Detect which cell encompasses the target text, then output its [X, Y] center coordinate. 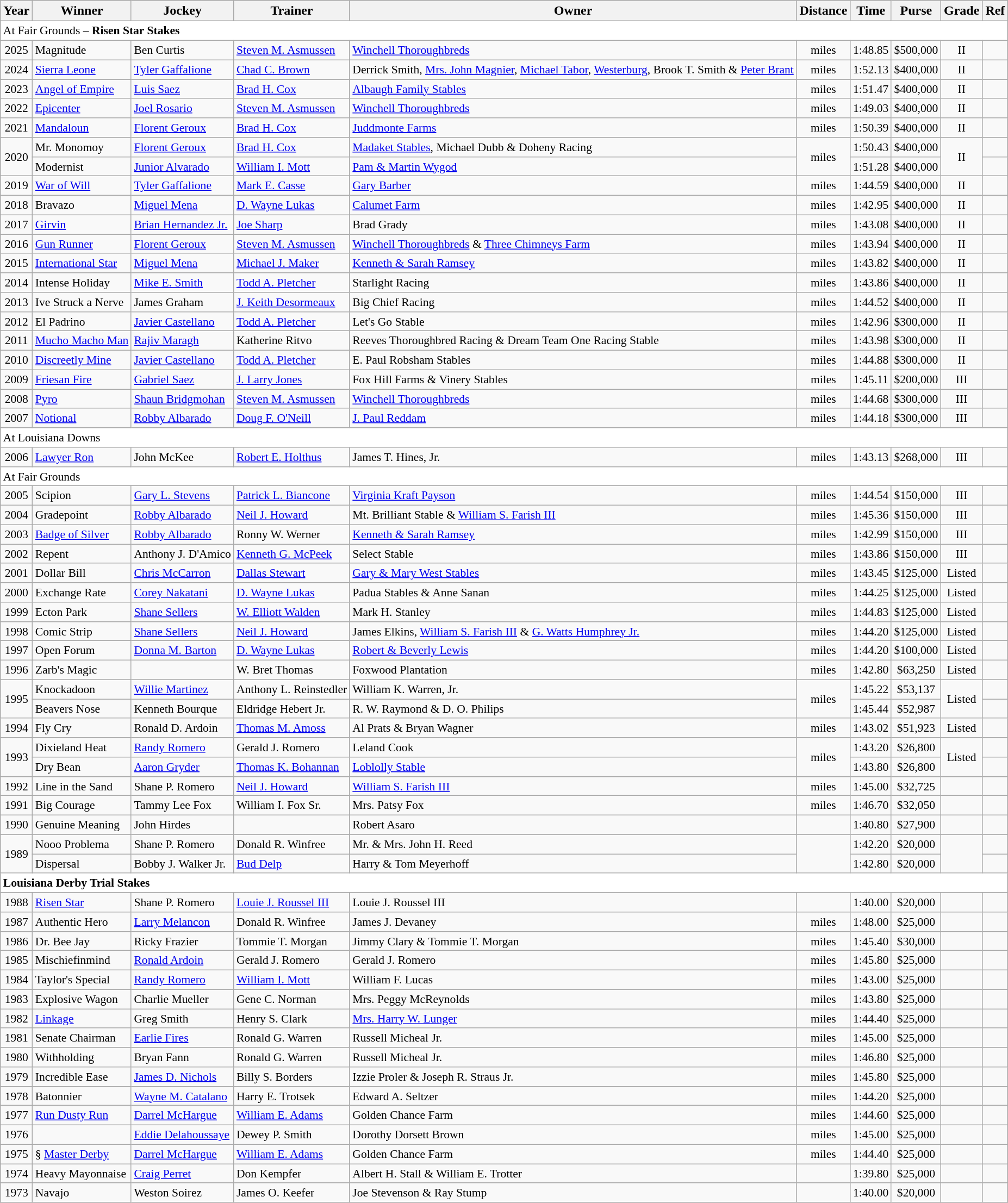
Corey Nakatani [183, 593]
1:48.00 [871, 922]
1999 [16, 612]
1:50.43 [871, 147]
Weston Soirez [183, 1193]
Linkage [82, 1019]
Distance [823, 11]
1:52.13 [871, 70]
Rajiv Maragh [183, 341]
1:44.25 [871, 593]
James J. Devaney [573, 922]
1:44.60 [871, 1115]
Dry Bean [82, 767]
Pyro [82, 399]
Ricky Frazier [183, 941]
1:51.47 [871, 89]
$32,725 [916, 786]
Bobby J. Walker Jr. [183, 864]
§ Master Derby [82, 1154]
1:44.68 [871, 399]
1:42.96 [871, 321]
Modernist [82, 166]
2025 [16, 50]
James Graham [183, 302]
Explosive Wagon [82, 999]
Gun Runner [82, 244]
Discreetly Mine [82, 360]
Mr. Monomoy [82, 147]
International Star [82, 263]
Junior Alvarado [183, 166]
Robert E. Holthus [291, 457]
2012 [16, 321]
Juddmonte Farms [573, 128]
1:44.18 [871, 418]
1:42.99 [871, 534]
1:42.95 [871, 205]
$100,000 [916, 651]
Ronny W. Werner [291, 534]
Nooo Problema [82, 844]
2020 [16, 157]
1995 [16, 699]
Albaugh Family Stables [573, 89]
Harry E. Trotsek [291, 1096]
1976 [16, 1135]
$53,137 [916, 689]
2004 [16, 515]
2009 [16, 379]
Ecton Park [82, 612]
Padua Stables & Anne Sanan [573, 593]
William K. Warren, Jr. [573, 689]
$30,000 [916, 941]
Ronald Ardoin [183, 961]
Epicenter [82, 108]
Sierra Leone [82, 70]
Thomas K. Bohannan [291, 767]
Luis Saez [183, 89]
2000 [16, 593]
Aaron Gryder [183, 767]
Henry S. Clark [291, 1019]
W. Elliott Walden [291, 612]
2011 [16, 341]
Leland Cook [573, 747]
Authentic Hero [82, 922]
1991 [16, 806]
Don Kempfer [291, 1174]
Chris McCarron [183, 573]
Incredible Ease [82, 1077]
Donna M. Barton [183, 651]
James T. Hines, Jr. [573, 457]
Tammy Lee Fox [183, 806]
John Hirdes [183, 825]
Big Courage [82, 806]
At Fair Grounds [505, 476]
Foxwood Plantation [573, 670]
Ref [995, 11]
Mucho Macho Man [82, 341]
Girvin [82, 225]
Dorothy Dorsett Brown [573, 1135]
Kenneth G. McPeek [291, 554]
Comic Strip [82, 631]
Withholding [82, 1057]
1:43.45 [871, 573]
Run Dusty Run [82, 1115]
1:51.28 [871, 166]
Notional [82, 418]
Anthony L. Reinstedler [291, 689]
Anthony J. D'Amico [183, 554]
2018 [16, 205]
Billy S. Borders [291, 1077]
Dispersal [82, 864]
Kenneth Bourque [183, 709]
1:43.20 [871, 747]
Mike E. Smith [183, 283]
Starlight Racing [573, 283]
Doug F. O'Neill [291, 418]
2021 [16, 128]
Owner [573, 11]
James Elkins, William S. Farish III & G. Watts Humphrey Jr. [573, 631]
E. Paul Robsham Stables [573, 360]
J. Keith Desormeaux [291, 302]
Patrick L. Biancone [291, 496]
Izzie Proler & Joseph R. Straus Jr. [573, 1077]
Dixieland Heat [82, 747]
1:42.20 [871, 844]
Mischiefinmind [82, 961]
1988 [16, 902]
Brian Hernandez Jr. [183, 225]
1:45.44 [871, 709]
2007 [16, 418]
Open Forum [82, 651]
Charlie Mueller [183, 999]
Gabriel Saez [183, 379]
William F. Lucas [573, 980]
2003 [16, 534]
Trainer [291, 11]
Joe Sharp [291, 225]
Chad C. Brown [291, 70]
1973 [16, 1193]
War of Will [82, 186]
1983 [16, 999]
1975 [16, 1154]
1985 [16, 961]
Purse [916, 11]
1:43.13 [871, 457]
Badge of Silver [82, 534]
1978 [16, 1096]
Gary & Mary West Stables [573, 573]
Tommie T. Morgan [291, 941]
1989 [16, 853]
$200,000 [916, 379]
Genuine Meaning [82, 825]
Eddie Delahoussaye [183, 1135]
J. Paul Reddam [573, 418]
Michael J. Maker [291, 263]
1987 [16, 922]
Loblolly Stable [573, 767]
1:39.80 [871, 1174]
Pam & Martin Wygod [573, 166]
Mrs. Harry W. Lunger [573, 1019]
1:44.88 [871, 360]
2022 [16, 108]
1996 [16, 670]
1:43.08 [871, 225]
Joe Stevenson & Ray Stump [573, 1193]
James O. Keefer [291, 1193]
1:43.94 [871, 244]
William S. Farish III [573, 786]
Dr. Bee Jay [82, 941]
Dewey P. Smith [291, 1135]
Big Chief Racing [573, 302]
2002 [16, 554]
1982 [16, 1019]
Craig Perret [183, 1174]
2005 [16, 496]
Angel of Empire [82, 89]
Intense Holiday [82, 283]
Let's Go Stable [573, 321]
$27,900 [916, 825]
Thomas M. Amoss [291, 728]
1981 [16, 1038]
1:45.11 [871, 379]
Gene C. Norman [291, 999]
Jockey [183, 11]
1:40.80 [871, 825]
1:45.22 [871, 689]
Taylor's Special [82, 980]
Harry & Tom Meyerhoff [573, 864]
1:44.52 [871, 302]
Bud Delp [291, 864]
Ronald D. Ardoin [183, 728]
Scipion [82, 496]
1:43.98 [871, 341]
$32,050 [916, 806]
$268,000 [916, 457]
1984 [16, 980]
Line in the Sand [82, 786]
$51,923 [916, 728]
Katherine Ritvo [291, 341]
Mrs. Patsy Fox [573, 806]
John McKee [183, 457]
1:44.54 [871, 496]
William I. Fox Sr. [291, 806]
1977 [16, 1115]
2023 [16, 89]
Lawyer Ron [82, 457]
1:43.02 [871, 728]
2014 [16, 283]
Larry Melancon [183, 922]
Gary Barber [573, 186]
2001 [16, 573]
$500,000 [916, 50]
1:48.85 [871, 50]
Mr. & Mrs. John H. Reed [573, 844]
1:43.82 [871, 263]
Fox Hill Farms & Vinery Stables [573, 379]
El Padrino [82, 321]
Fly Cry [82, 728]
Friesan Fire [82, 379]
Mt. Brilliant Stable & William S. Farish III [573, 515]
J. Larry Jones [291, 379]
2013 [16, 302]
Magnitude [82, 50]
Louisiana Derby Trial Stakes [505, 883]
Virginia Kraft Payson [573, 496]
Madaket Stables, Michael Dubb & Doheny Racing [573, 147]
Risen Star [82, 902]
1974 [16, 1174]
1:45.36 [871, 515]
Mandaloun [82, 128]
2024 [16, 70]
Mark E. Casse [291, 186]
Willie Martinez [183, 689]
2015 [16, 263]
Gradepoint [82, 515]
Winchell Thoroughbreds & Three Chimneys Farm [573, 244]
Exchange Rate [82, 593]
Zarb's Magic [82, 670]
Mrs. Peggy McReynolds [573, 999]
Bryan Fann [183, 1057]
Navajo [82, 1193]
1980 [16, 1057]
Senate Chairman [82, 1038]
Dollar Bill [82, 573]
$52,987 [916, 709]
1:46.70 [871, 806]
1986 [16, 941]
Jimmy Clary & Tommie T. Morgan [573, 941]
Winner [82, 11]
Albert H. Stall & William E. Trotter [573, 1174]
1:44.59 [871, 186]
1994 [16, 728]
Wayne M. Catalano [183, 1096]
Ive Struck a Nerve [82, 302]
Grade [961, 11]
At Fair Grounds – Risen Star Stakes [505, 31]
1998 [16, 631]
Batonnier [82, 1096]
Ben Curtis [183, 50]
1:44.83 [871, 612]
Repent [82, 554]
Reeves Thoroughbred Racing & Dream Team One Racing Stable [573, 341]
1:50.39 [871, 128]
Greg Smith [183, 1019]
Shaun Bridgmohan [183, 399]
2016 [16, 244]
Brad Grady [573, 225]
Edward A. Seltzer [573, 1096]
At Louisiana Downs [505, 438]
1:43.00 [871, 980]
$63,250 [916, 670]
1997 [16, 651]
1979 [16, 1077]
1990 [16, 825]
Earlie Fires [183, 1038]
Year [16, 11]
2019 [16, 186]
Heavy Mayonnaise [82, 1174]
James D. Nichols [183, 1077]
Gary L. Stevens [183, 496]
Robert Asaro [573, 825]
1993 [16, 757]
Robert & Beverly Lewis [573, 651]
Time [871, 11]
1:49.03 [871, 108]
Mark H. Stanley [573, 612]
2010 [16, 360]
Select Stable [573, 554]
Eldridge Hebert Jr. [291, 709]
1992 [16, 786]
2008 [16, 399]
Knockadoon [82, 689]
Calumet Farm [573, 205]
2006 [16, 457]
2017 [16, 225]
Dallas Stewart [291, 573]
Beavers Nose [82, 709]
W. Bret Thomas [291, 670]
R. W. Raymond & D. O. Philips [573, 709]
Derrick Smith, Mrs. John Magnier, Michael Tabor, Westerburg, Brook T. Smith & Peter Brant [573, 70]
Al Prats & Bryan Wagner [573, 728]
Bravazo [82, 205]
Joel Rosario [183, 108]
1:46.80 [871, 1057]
1:45.40 [871, 941]
